Scan for the cell matching the given text and deliver its [x, y] coordinate at center. 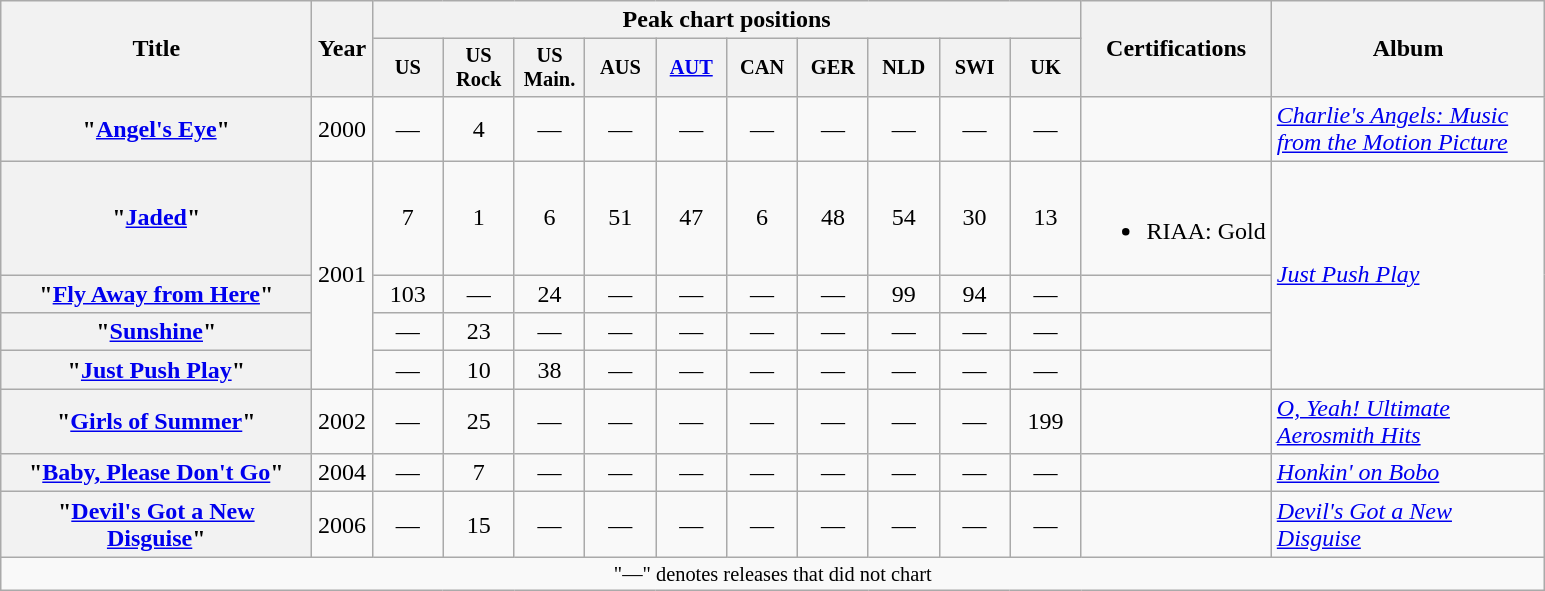
"Girls of Summer" [156, 422]
4 [478, 128]
"Sunshine" [156, 332]
30 [974, 218]
US Main. [550, 68]
94 [974, 294]
99 [904, 294]
25 [478, 422]
38 [550, 370]
24 [550, 294]
"Devil's Got a New Disguise" [156, 524]
48 [832, 218]
Just Push Play [1408, 276]
CAN [762, 68]
"Jaded" [156, 218]
199 [1046, 422]
2006 [342, 524]
"Fly Away from Here" [156, 294]
"Just Push Play" [156, 370]
Honkin' on Bobo [1408, 473]
2002 [342, 422]
AUT [692, 68]
US Rock [478, 68]
"Baby, Please Don't Go" [156, 473]
54 [904, 218]
"—" denotes releases that did not chart [773, 574]
10 [478, 370]
"Angel's Eye" [156, 128]
47 [692, 218]
Title [156, 49]
103 [408, 294]
AUS [620, 68]
SWI [974, 68]
Year [342, 49]
Peak chart positions [726, 20]
UK [1046, 68]
Certifications [1176, 49]
US [408, 68]
1 [478, 218]
2001 [342, 276]
NLD [904, 68]
13 [1046, 218]
51 [620, 218]
RIAA: Gold [1176, 218]
Charlie's Angels: Music from the Motion Picture [1408, 128]
GER [832, 68]
Devil's Got a New Disguise [1408, 524]
23 [478, 332]
2004 [342, 473]
2000 [342, 128]
O, Yeah! Ultimate Aerosmith Hits [1408, 422]
15 [478, 524]
Album [1408, 49]
